Extract the [x, y] coordinate from the center of the cell holding the provided text.  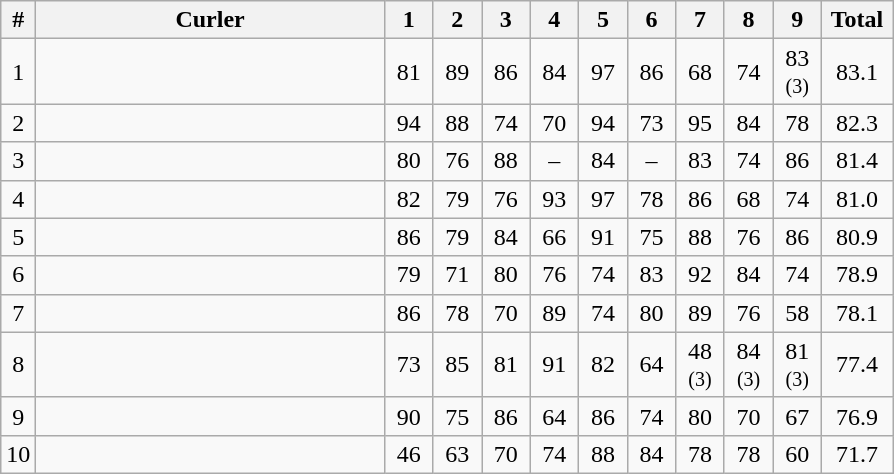
93 [554, 199]
# [18, 20]
71 [458, 275]
10 [18, 454]
Total [856, 20]
77.4 [856, 364]
83 (3) [798, 72]
48 (3) [700, 364]
81.4 [856, 161]
67 [798, 416]
85 [458, 364]
92 [700, 275]
63 [458, 454]
90 [408, 416]
81.0 [856, 199]
83.1 [856, 72]
95 [700, 123]
81 (3) [798, 364]
66 [554, 237]
84 (3) [748, 364]
78.9 [856, 275]
58 [798, 313]
78.1 [856, 313]
71.7 [856, 454]
Curler [210, 20]
60 [798, 454]
46 [408, 454]
76.9 [856, 416]
82.3 [856, 123]
80.9 [856, 237]
